From the cell containing the given text, extract its center point as (x, y) coordinate. 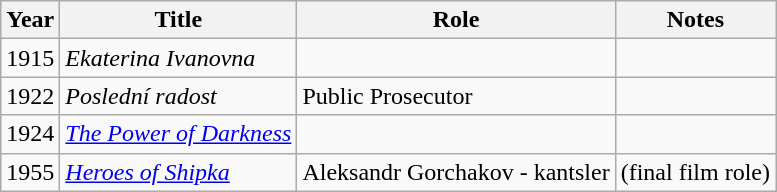
(final film role) (695, 172)
1924 (30, 134)
Year (30, 20)
1955 (30, 172)
1922 (30, 96)
Public Prosecutor (456, 96)
Poslední radost (178, 96)
Title (178, 20)
Aleksandr Gorchakov - kantsler (456, 172)
1915 (30, 58)
Notes (695, 20)
Role (456, 20)
Ekaterina Ivanovna (178, 58)
The Power of Darkness (178, 134)
Heroes of Shipka (178, 172)
